Extract the (X, Y) coordinate from the center of the cell holding the provided text.  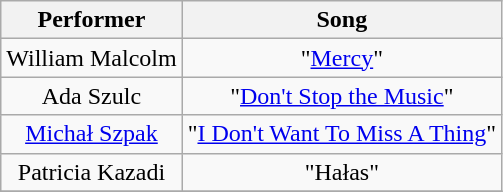
Michał Szpak (92, 134)
"Hałas" (342, 172)
"Don't Stop the Music" (342, 96)
William Malcolm (92, 58)
Performer (92, 20)
Ada Szulc (92, 96)
"Mercy" (342, 58)
Song (342, 20)
Patricia Kazadi (92, 172)
"I Don't Want To Miss A Thing" (342, 134)
